For the text-containing cell, return its midpoint in (x, y) coordinate format. 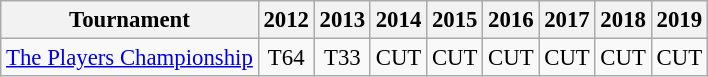
2018 (623, 20)
The Players Championship (130, 58)
2017 (567, 20)
2014 (398, 20)
Tournament (130, 20)
2012 (286, 20)
2016 (511, 20)
T64 (286, 58)
2013 (342, 20)
2015 (455, 20)
T33 (342, 58)
2019 (679, 20)
